Pinpoint the cell where the given text exists, returning its [X, Y] midpoint coordinate. 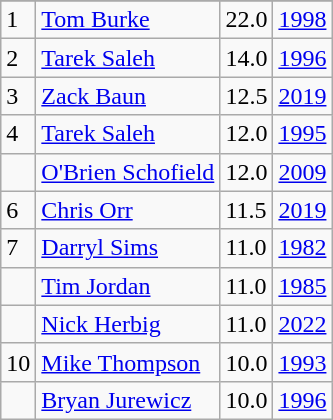
12.5 [246, 96]
1993 [302, 362]
11.5 [246, 210]
3 [18, 96]
1998 [302, 20]
2 [18, 58]
6 [18, 210]
Tom Burke [128, 20]
Tim Jordan [128, 286]
2009 [302, 172]
2022 [302, 324]
22.0 [246, 20]
1985 [302, 286]
Zack Baun [128, 96]
1 [18, 20]
7 [18, 248]
Bryan Jurewicz [128, 400]
1995 [302, 134]
Chris Orr [128, 210]
Nick Herbig [128, 324]
Darryl Sims [128, 248]
1982 [302, 248]
Mike Thompson [128, 362]
O'Brien Schofield [128, 172]
10 [18, 362]
14.0 [246, 58]
4 [18, 134]
